Pinpoint the cell where the given text exists, returning its [X, Y] midpoint coordinate. 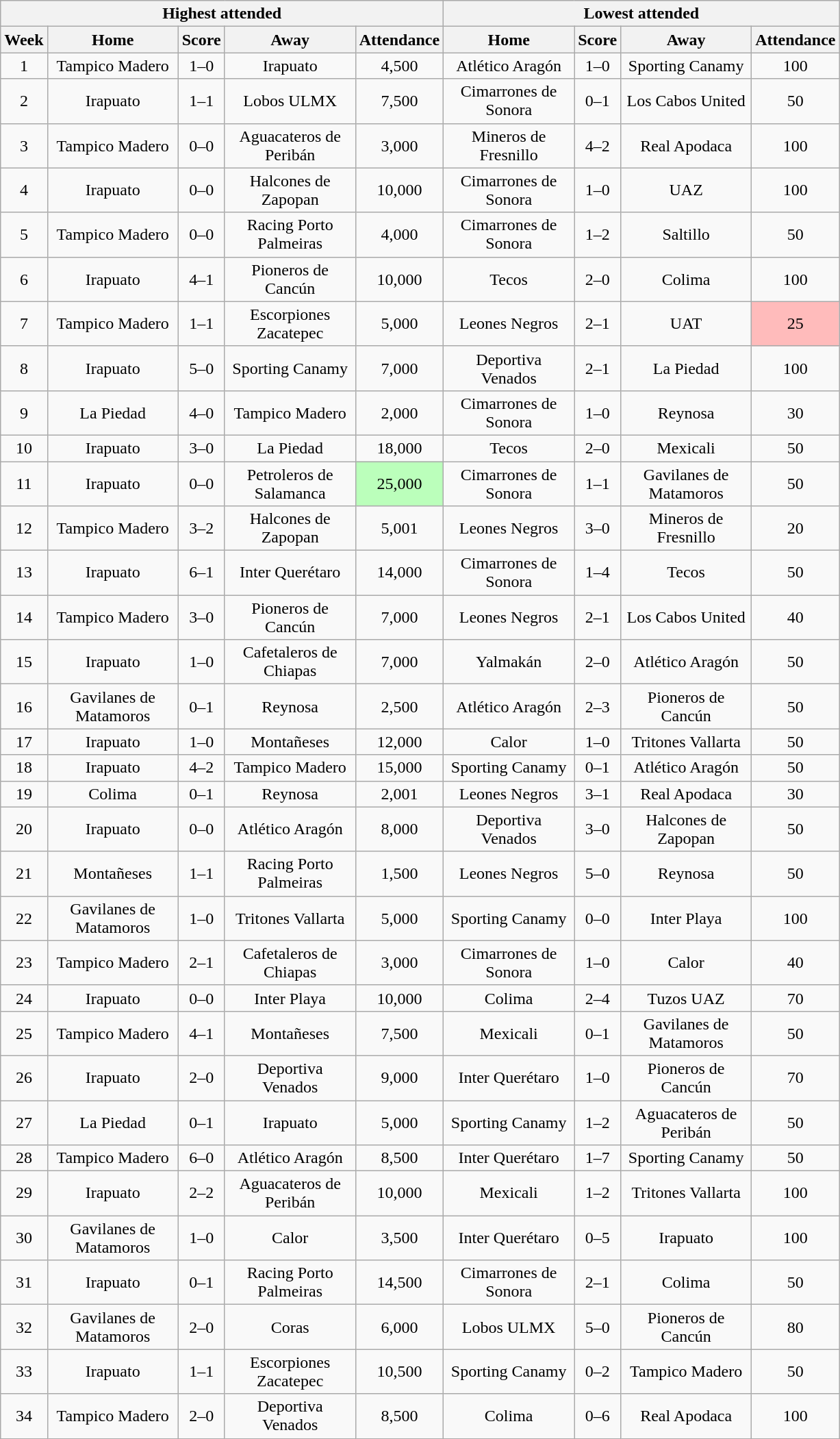
Lowest attended [641, 14]
UAT [686, 323]
7 [24, 323]
14,000 [399, 573]
3 [24, 145]
12 [24, 529]
21 [24, 874]
6,000 [399, 1327]
1,500 [399, 874]
1–4 [598, 573]
2–4 [598, 998]
1–7 [598, 1158]
19 [24, 794]
2 [24, 101]
11 [24, 484]
2–3 [598, 707]
10 [24, 448]
Tuzos UAZ [686, 998]
13 [24, 573]
0–2 [598, 1371]
3,500 [399, 1238]
25,000 [399, 484]
14,500 [399, 1282]
32 [24, 1327]
5 [24, 234]
UAZ [686, 190]
2,001 [399, 794]
5,001 [399, 529]
14 [24, 618]
22 [24, 918]
1 [24, 66]
Coras [290, 1327]
34 [24, 1416]
15,000 [399, 768]
2,500 [399, 707]
Yalmakán [509, 662]
0–6 [598, 1416]
2–2 [201, 1193]
2,000 [399, 412]
17 [24, 742]
80 [796, 1327]
33 [24, 1371]
26 [24, 1078]
Highest attended [222, 14]
8,000 [399, 829]
4 [24, 190]
6–0 [201, 1158]
0–5 [598, 1238]
Petroleros de Salamanca [290, 484]
15 [24, 662]
9,000 [399, 1078]
6 [24, 279]
8 [24, 368]
23 [24, 963]
12,000 [399, 742]
Saltillo [686, 234]
6–1 [201, 573]
3–1 [598, 794]
4,000 [399, 234]
4–0 [201, 412]
29 [24, 1193]
18,000 [399, 448]
31 [24, 1282]
18 [24, 768]
4,500 [399, 66]
9 [24, 412]
10,500 [399, 1371]
3–2 [201, 529]
16 [24, 707]
24 [24, 998]
Week [24, 40]
27 [24, 1122]
28 [24, 1158]
